Return the (X, Y) coordinate for the center point of the cell that contains the specified text.  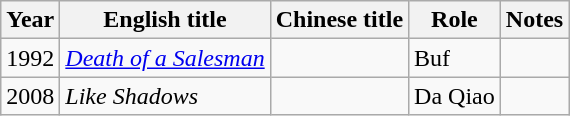
Chinese title (339, 20)
Year (30, 20)
Role (455, 20)
English title (165, 20)
Like Shadows (165, 96)
Death of a Salesman (165, 58)
1992 (30, 58)
Buf (455, 58)
Da Qiao (455, 96)
2008 (30, 96)
Notes (534, 20)
